Locate the cell with the specified text and output its [x, y] center coordinate. 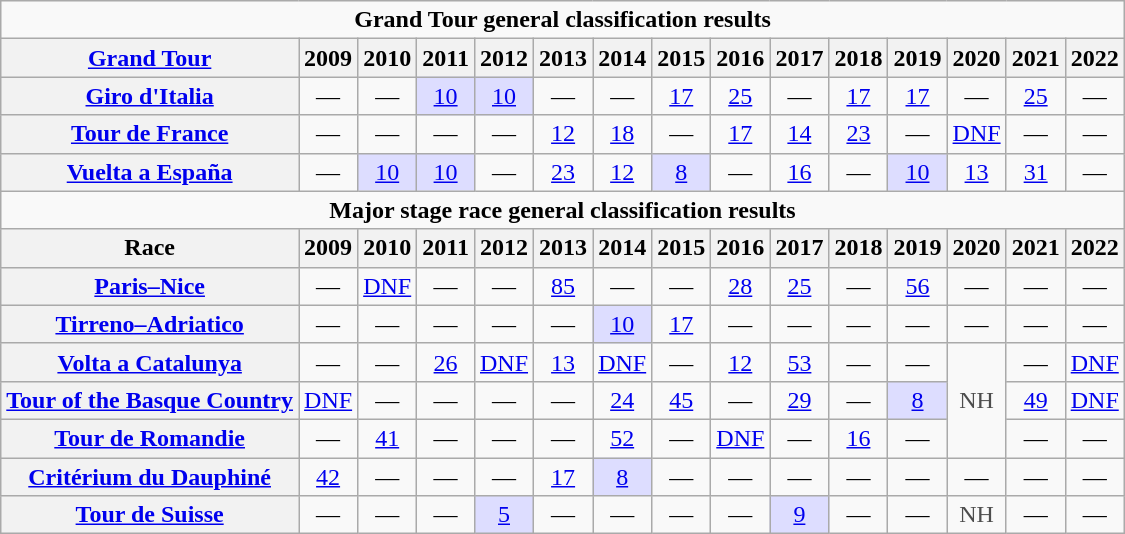
29 [800, 400]
Tour de France [150, 134]
Paris–Nice [150, 286]
85 [564, 286]
52 [622, 438]
5 [504, 515]
31 [1036, 172]
Grand Tour general classification results [563, 20]
Vuelta a España [150, 172]
Critérium du Dauphiné [150, 477]
Tour of the Basque Country [150, 400]
56 [918, 286]
24 [622, 400]
28 [740, 286]
Tour de Romandie [150, 438]
Tirreno–Adriatico [150, 324]
Tour de Suisse [150, 515]
Grand Tour [150, 58]
Volta a Catalunya [150, 362]
53 [800, 362]
9 [800, 515]
49 [1036, 400]
41 [388, 438]
14 [800, 134]
Major stage race general classification results [563, 210]
42 [328, 477]
45 [682, 400]
26 [446, 362]
18 [622, 134]
Race [150, 248]
Giro d'Italia [150, 96]
